Detect which cell encompasses the target text, then output its (x, y) center coordinate. 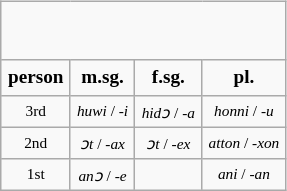
honni / -u (244, 111)
3rd (36, 111)
1st (36, 174)
ɔt / -ax (102, 143)
huwi / -i (102, 111)
ani / -an (244, 174)
f.sg. (168, 77)
hidɔ / -a (168, 111)
ɔt / -ex (168, 143)
anɔ / -e (102, 174)
m.sg. (102, 77)
2nd (36, 143)
person (36, 77)
pl. (244, 77)
atton / -xon (244, 143)
